Scan for the cell matching the given text and deliver its [X, Y] coordinate at center. 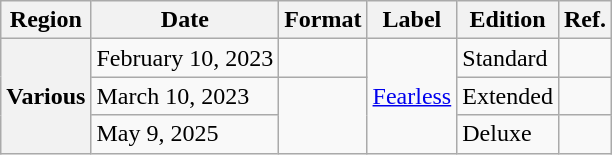
Date [185, 20]
Label [412, 20]
Extended [508, 96]
Various [46, 96]
Deluxe [508, 134]
Region [46, 20]
Fearless [412, 96]
Edition [508, 20]
May 9, 2025 [185, 134]
Ref. [584, 20]
February 10, 2023 [185, 58]
Standard [508, 58]
March 10, 2023 [185, 96]
Format [323, 20]
